Return the (x, y) coordinate for the center point of the cell that contains the specified text.  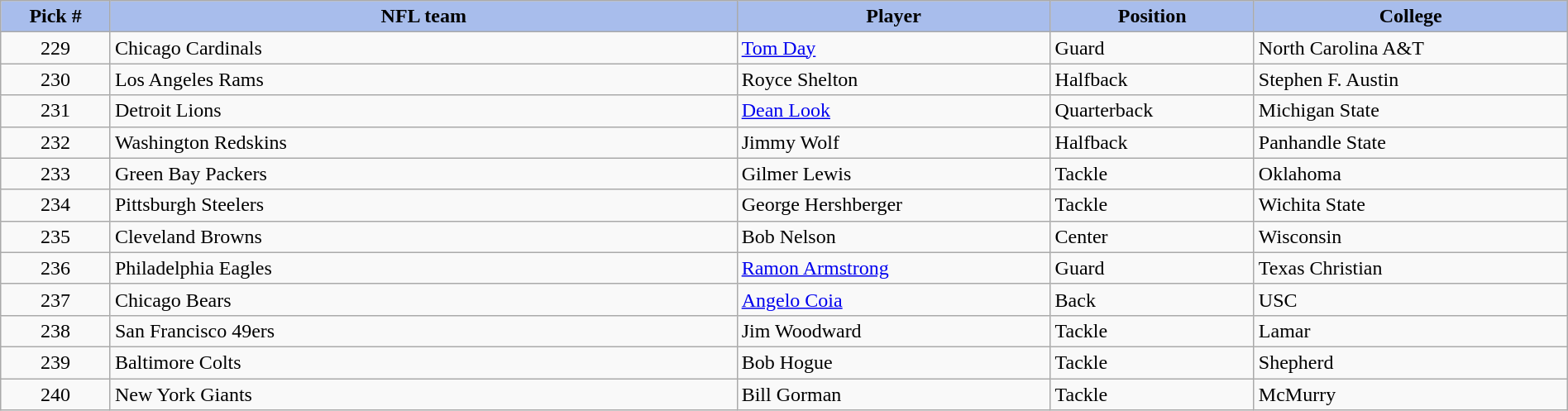
Chicago Bears (423, 299)
Position (1152, 17)
Philadelphia Eagles (423, 268)
Bob Hogue (893, 362)
Shepherd (1411, 362)
New York Giants (423, 394)
238 (56, 331)
Gilmer Lewis (893, 174)
Tom Day (893, 48)
George Hershberger (893, 205)
Jimmy Wolf (893, 142)
234 (56, 205)
240 (56, 394)
Center (1152, 237)
Bob Nelson (893, 237)
Pick # (56, 17)
Dean Look (893, 111)
Baltimore Colts (423, 362)
Wisconsin (1411, 237)
Cleveland Browns (423, 237)
Ramon Armstrong (893, 268)
236 (56, 268)
Green Bay Packers (423, 174)
Bill Gorman (893, 394)
Angelo Coia (893, 299)
Chicago Cardinals (423, 48)
Lamar (1411, 331)
McMurry (1411, 394)
Stephen F. Austin (1411, 79)
Back (1152, 299)
Texas Christian (1411, 268)
Quarterback (1152, 111)
Player (893, 17)
235 (56, 237)
Washington Redskins (423, 142)
North Carolina A&T (1411, 48)
Pittsburgh Steelers (423, 205)
College (1411, 17)
USC (1411, 299)
San Francisco 49ers (423, 331)
Royce Shelton (893, 79)
NFL team (423, 17)
230 (56, 79)
Jim Woodward (893, 331)
Panhandle State (1411, 142)
233 (56, 174)
Oklahoma (1411, 174)
229 (56, 48)
Detroit Lions (423, 111)
232 (56, 142)
Michigan State (1411, 111)
231 (56, 111)
Los Angeles Rams (423, 79)
239 (56, 362)
Wichita State (1411, 205)
237 (56, 299)
